Extract the (X, Y) coordinate from the center of the cell holding the provided text.  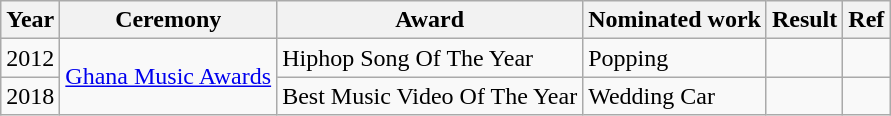
Best Music Video Of The Year (430, 96)
Year (30, 20)
Result (804, 20)
2018 (30, 96)
Award (430, 20)
Ref (866, 20)
2012 (30, 58)
Hiphop Song Of The Year (430, 58)
Ceremony (168, 20)
Popping (675, 58)
Ghana Music Awards (168, 77)
Wedding Car (675, 96)
Nominated work (675, 20)
